Locate the cell with the specified text and output its (x, y) center coordinate. 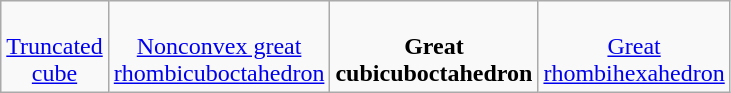
Truncated cube (55, 47)
Great cubicuboctahedron (434, 47)
Nonconvex great rhombicuboctahedron (219, 47)
Great rhombihexahedron (634, 47)
